Pinpoint the cell where the given text exists, returning its (x, y) midpoint coordinate. 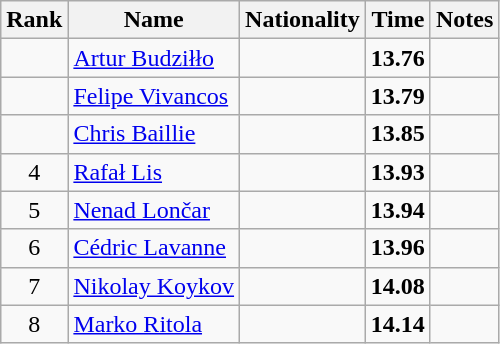
Rafał Lis (154, 172)
13.85 (398, 134)
13.96 (398, 248)
Notes (464, 20)
Artur Budziłło (154, 58)
Nenad Lončar (154, 210)
5 (34, 210)
13.94 (398, 210)
Cédric Lavanne (154, 248)
8 (34, 324)
6 (34, 248)
Nationality (303, 20)
Felipe Vivancos (154, 96)
Chris Baillie (154, 134)
Name (154, 20)
14.14 (398, 324)
7 (34, 286)
Time (398, 20)
Rank (34, 20)
13.79 (398, 96)
4 (34, 172)
13.76 (398, 58)
14.08 (398, 286)
Marko Ritola (154, 324)
Nikolay Koykov (154, 286)
13.93 (398, 172)
